Output the (x, y) coordinate of the center of the cell containing the given text.  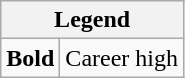
Legend (92, 20)
Career high (122, 58)
Bold (30, 58)
